Extract the (x, y) coordinate from the center of the cell holding the provided text.  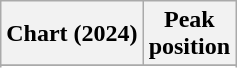
Chart (2024) (72, 34)
Peakposition (189, 34)
